Output the [x, y] coordinate of the center of the cell containing the given text.  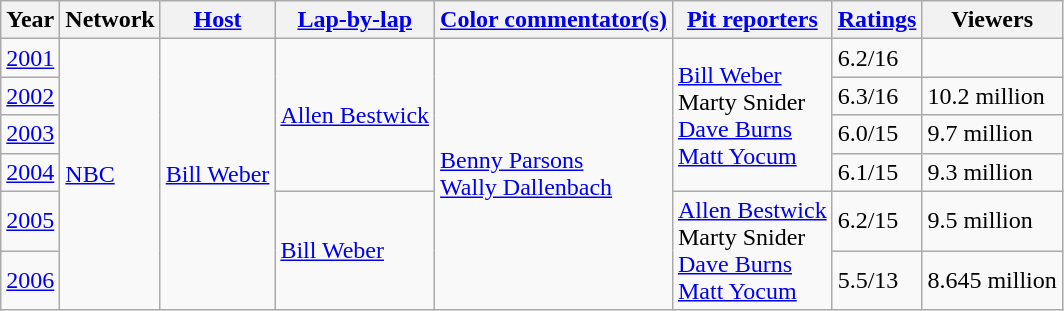
Lap-by-lap [355, 20]
6.2/15 [877, 221]
9.7 million [992, 134]
Host [218, 20]
2002 [30, 96]
Color commentator(s) [554, 20]
Ratings [877, 20]
6.1/15 [877, 172]
2006 [30, 281]
2004 [30, 172]
2003 [30, 134]
Year [30, 20]
NBC [110, 174]
Viewers [992, 20]
9.5 million [992, 221]
Allen Bestwick [355, 115]
Benny ParsonsWally Dallenbach [554, 174]
2001 [30, 58]
9.3 million [992, 172]
6.2/16 [877, 58]
Pit reporters [752, 20]
8.645 million [992, 281]
Allen BestwickMarty SniderDave BurnsMatt Yocum [752, 250]
10.2 million [992, 96]
Network [110, 20]
Bill WeberMarty SniderDave BurnsMatt Yocum [752, 115]
6.3/16 [877, 96]
5.5/13 [877, 281]
2005 [30, 221]
6.0/15 [877, 134]
